Capture the cell that displays the provided text and extract its (X, Y) central coordinate. 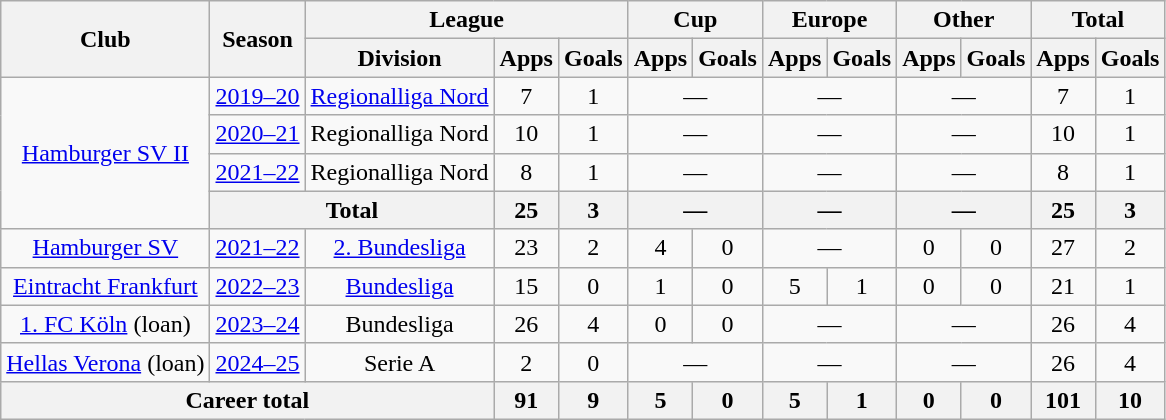
Hamburger SV (106, 248)
Other (964, 20)
2023–24 (258, 324)
Club (106, 39)
Europe (829, 20)
91 (526, 400)
21 (1063, 286)
2019–20 (258, 96)
101 (1063, 400)
Season (258, 39)
Eintracht Frankfurt (106, 286)
1. FC Köln (loan) (106, 324)
Hellas Verona (loan) (106, 362)
2020–21 (258, 134)
2024–25 (258, 362)
Division (400, 58)
League (466, 20)
2022–23 (258, 286)
Serie A (400, 362)
15 (526, 286)
27 (1063, 248)
Cup (695, 20)
Hamburger SV II (106, 153)
23 (526, 248)
2. Bundesliga (400, 248)
9 (593, 400)
Career total (248, 400)
